Scan for the cell matching the given text and deliver its [X, Y] coordinate at center. 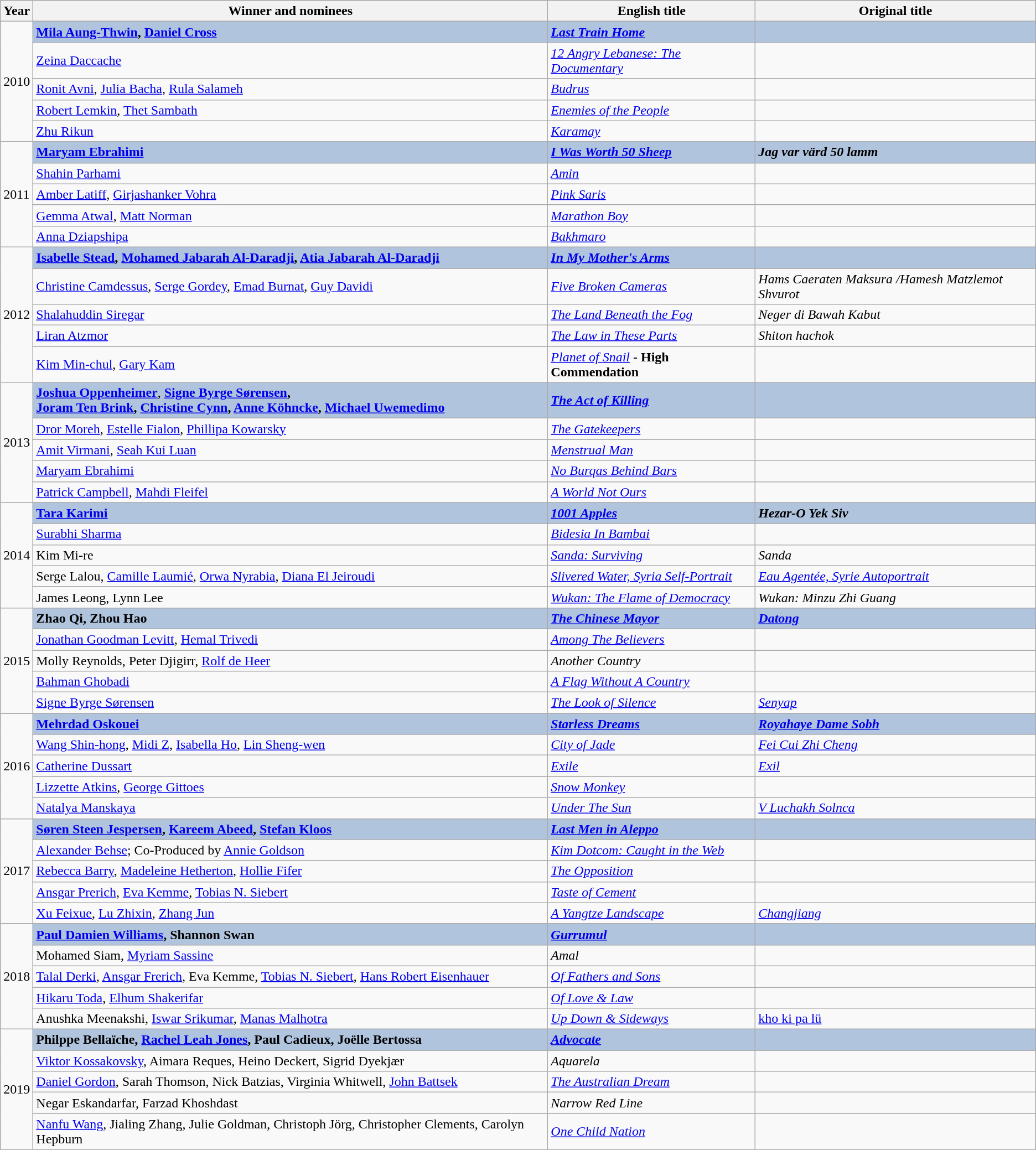
2019 [17, 1089]
1001 Apples [652, 513]
Viktor Kossakovsky, Aimara Reques, Heino Deckert, Sigrid Dyekjær [291, 1061]
Kim Dotcom: Caught in the Web [652, 850]
Tara Karimi [291, 513]
Gurrumul [652, 934]
2018 [17, 976]
12 Angry Lebanese: The Documentary [652, 61]
Jonathan Goodman Levitt, Hemal Trivedi [291, 639]
kho ki pa lü [895, 1019]
Zhu Rikun [291, 131]
The Law in These Parts [652, 336]
Natalya Manskaya [291, 808]
Amin [652, 173]
One Child Nation [652, 1131]
Negar Eskandarfar, Farzad Khoshdast [291, 1103]
Anushka Meenakshi, Iswar Srikumar, Manas Malhotra [291, 1019]
Advocate [652, 1040]
Ronit Avni, Julia Bacha, Rula Salameh [291, 89]
Planet of Snail - High Commendation [652, 364]
Mehrdad Oskouei [291, 724]
Philppe Bellaïche, Rachel Leah Jones, Paul Cadieux, Joëlle Bertossa [291, 1040]
Kim Mi-re [291, 555]
Christine Camdessus, Serge Gordey, Emad Burnat, Guy Davidi [291, 286]
Patrick Campbell, Mahdi Fleifel [291, 492]
2013 [17, 443]
The Chinese Mayor [652, 618]
Year [17, 11]
Surabhi Sharma [291, 534]
Gemma Atwal, Matt Norman [291, 215]
Amal [652, 955]
Snow Monkey [652, 787]
Anna Dziapshipa [291, 236]
Shalahuddin Siregar [291, 315]
Isabelle Stead, Mohamed Jabarah Al-Daradji, Atia Jabarah Al-Daradji [291, 257]
Hikaru Toda, Elhum Shakerifar [291, 998]
Amit Virmani, Seah Kui Luan [291, 450]
Last Train Home [652, 32]
I Was Worth 50 Sheep [652, 152]
Five Broken Cameras [652, 286]
Joshua Oppenheimer, Signe Byrge Sørensen,Joram Ten Brink, Christine Cynn, Anne Köhncke, Michael Uwemedimo [291, 401]
Bahman Ghobadi [291, 682]
Of Fathers and Sons [652, 976]
Shiton hachok [895, 336]
Hams Caeraten Maksura /Hamesh Matzlemot Shvurot [895, 286]
Menstrual Man [652, 450]
Dror Moreh, Estelle Fialon, Phillipa Kowarsky [291, 429]
The Opposition [652, 871]
Slivered Water, Syria Self-Portrait [652, 576]
Winner and nominees [291, 11]
Wang Shin-hong, Midi Z, Isabella Ho, Lin Sheng-wen [291, 745]
English title [652, 11]
2015 [17, 660]
Søren Steen Jespersen, Kareem Abeed, Stefan Kloos [291, 829]
A Flag Without A Country [652, 682]
Last Men in Aleppo [652, 829]
Exil [895, 766]
Talal Derki, Ansgar Frerich, Eva Kemme, Tobias N. Siebert, Hans Robert Eisenhauer [291, 976]
Aquarela [652, 1061]
Mila Aung-Thwin, Daniel Cross [291, 32]
2014 [17, 555]
Ansgar Prerich, Eva Kemme, Tobias N. Siebert [291, 892]
Royahaye Dame Sobh [895, 724]
Hezar-O Yek Siv [895, 513]
Bakhmaro [652, 236]
V Luchakh Solnca [895, 808]
Lizzette Atkins, George Gittoes [291, 787]
Sanda [895, 555]
Of Love & Law [652, 998]
A Yangtze Landscape [652, 913]
Karamay [652, 131]
Serge Lalou, Camille Laumié, Orwa Nyrabia, Diana El Jeiroudi [291, 576]
2012 [17, 314]
Signe Byrge Sørensen [291, 703]
The Look of Silence [652, 703]
Molly Reynolds, Peter Djigirr, Rolf de Heer [291, 660]
Bidesia In Bambai [652, 534]
Original title [895, 11]
Jag var värd 50 lamm [895, 152]
Catherine Dussart [291, 766]
Pink Saris [652, 194]
Starless Dreams [652, 724]
Exile [652, 766]
Up Down & Sideways [652, 1019]
Robert Lemkin, Thet Sambath [291, 110]
2011 [17, 194]
Under The Sun [652, 808]
Fei Cui Zhi Cheng [895, 745]
The Australian Dream [652, 1082]
Alexander Behse; Co-Produced by Annie Goldson [291, 850]
Narrow Red Line [652, 1103]
Nanfu Wang, Jialing Zhang, Julie Goldman, Christoph Jörg, Christopher Clements, Carolyn Hepburn [291, 1131]
The Act of Killing [652, 401]
Amber Latiff, Girjashanker Vohra [291, 194]
Kim Min-chul, Gary Kam [291, 364]
Shahin Parhami [291, 173]
Enemies of the People [652, 110]
Senyap [895, 703]
The Land Beneath the Fog [652, 315]
Among The Believers [652, 639]
City of Jade [652, 745]
Liran Atzmor [291, 336]
Rebecca Barry, Madeleine Hetherton, Hollie Fifer [291, 871]
The Gatekeepers [652, 429]
Another Country [652, 660]
Changjiang [895, 913]
Zeina Daccache [291, 61]
Taste of Cement [652, 892]
2016 [17, 766]
Datong [895, 618]
James Leong, Lynn Lee [291, 597]
2017 [17, 871]
Marathon Boy [652, 215]
Budrus [652, 89]
A World Not Ours [652, 492]
Paul Damien Williams, Shannon Swan [291, 934]
Xu Feixue, Lu Zhixin, Zhang Jun [291, 913]
Sanda: Surviving [652, 555]
Zhao Qi, Zhou Hao [291, 618]
Wukan: Minzu Zhi Guang [895, 597]
In My Mother's Arms [652, 257]
Eau Agentée, Syrie Autoportrait [895, 576]
Wukan: The Flame of Democracy [652, 597]
2010 [17, 82]
No Burqas Behind Bars [652, 471]
Mohamed Siam, Myriam Sassine [291, 955]
Neger di Bawah Kabut [895, 315]
Daniel Gordon, Sarah Thomson, Nick Batzias, Virginia Whitwell, John Battsek [291, 1082]
